Scan for the cell matching the given text and deliver its [X, Y] coordinate at center. 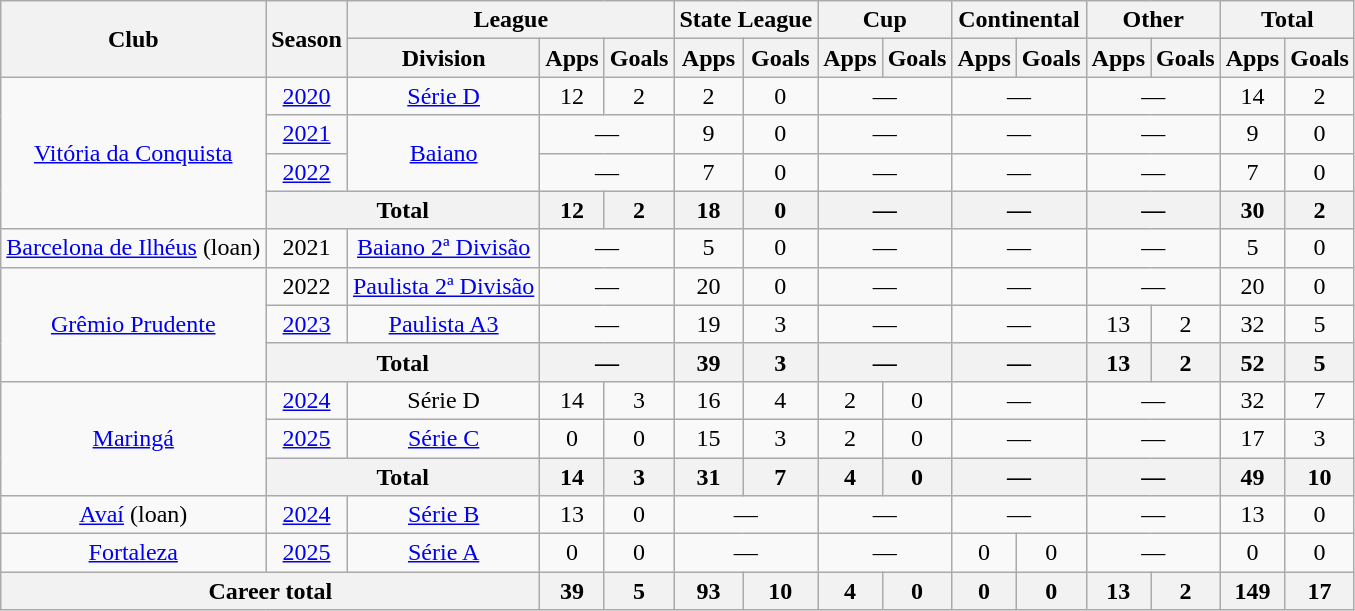
2020 [307, 96]
State League [746, 20]
31 [708, 477]
League [510, 20]
Barcelona de Ilhéus (loan) [134, 248]
93 [708, 591]
149 [1252, 591]
18 [708, 210]
Grêmio Prudente [134, 324]
Paulista 2ª Divisão [443, 286]
Season [307, 39]
19 [708, 324]
2023 [307, 324]
49 [1252, 477]
Vitória da Conquista [134, 153]
Continental [1019, 20]
Maringá [134, 438]
16 [708, 400]
Baiano [443, 153]
Club [134, 39]
Division [443, 58]
Career total [270, 591]
Série C [443, 438]
Avaí (loan) [134, 515]
Cup [885, 20]
Fortaleza [134, 553]
Other [1153, 20]
Paulista A3 [443, 324]
52 [1252, 362]
30 [1252, 210]
Série A [443, 553]
Série B [443, 515]
Baiano 2ª Divisão [443, 248]
15 [708, 438]
